Provide the [X, Y] coordinate of the cell's center where the given text is located.  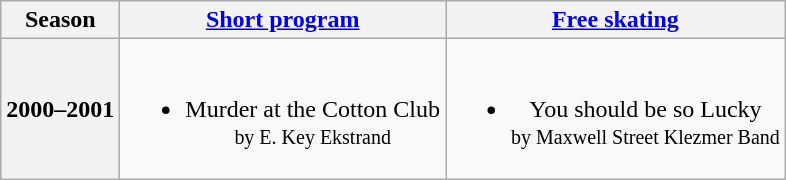
2000–2001 [60, 109]
You should be so Lucky by Maxwell Street Klezmer Band [616, 109]
Free skating [616, 20]
Short program [283, 20]
Season [60, 20]
Murder at the Cotton Club by E. Key Ekstrand [283, 109]
